Provide the (X, Y) coordinate of the cell's center where the given text is located.  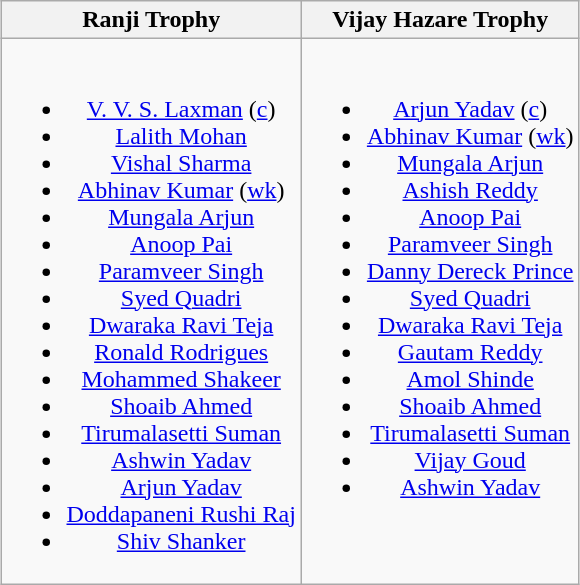
Ranji Trophy (151, 20)
Vijay Hazare Trophy (440, 20)
